Search for the cell housing the specified text and yield its [x, y] center coordinate. 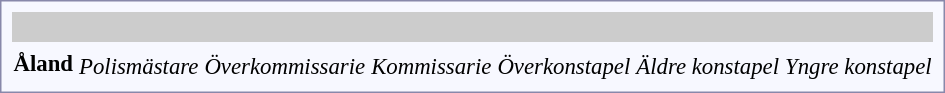
Kommissarie [432, 66]
Polismästare [139, 66]
Överkommissarie [285, 66]
Äldre konstapel [708, 66]
Åland [44, 63]
Överkonstapel [564, 66]
Yngre konstapel [859, 66]
